Pinpoint the cell where the given text exists, returning its (X, Y) midpoint coordinate. 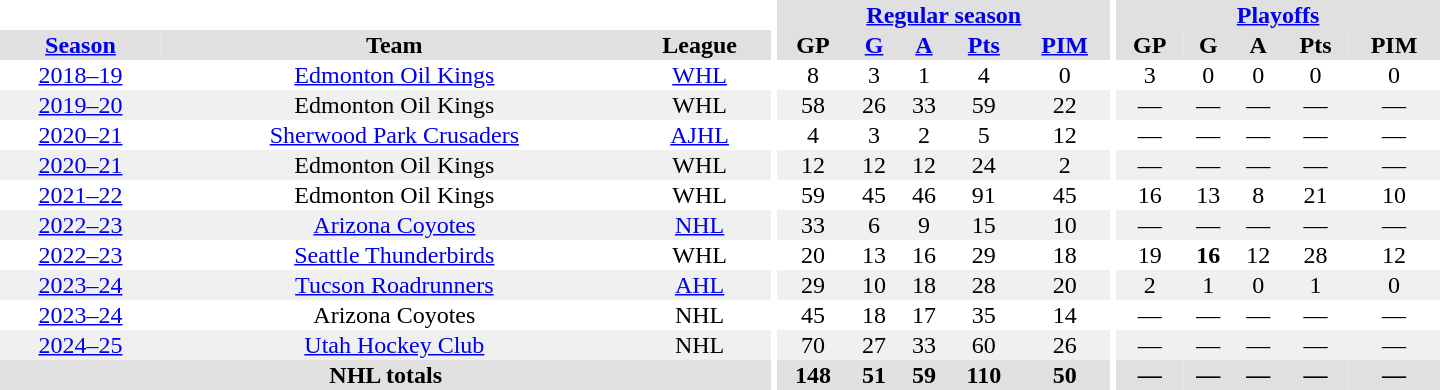
21 (1316, 195)
Tucson Roadrunners (394, 285)
24 (984, 165)
AHL (700, 285)
Utah Hockey Club (394, 345)
NHL totals (386, 375)
17 (924, 315)
5 (984, 135)
Team (394, 45)
AJHL (700, 135)
91 (984, 195)
15 (984, 225)
70 (813, 345)
League (700, 45)
2021–22 (80, 195)
2024–25 (80, 345)
60 (984, 345)
22 (1065, 105)
6 (874, 225)
Playoffs (1278, 15)
14 (1065, 315)
35 (984, 315)
58 (813, 105)
Sherwood Park Crusaders (394, 135)
19 (1150, 255)
9 (924, 225)
Seattle Thunderbirds (394, 255)
Season (80, 45)
46 (924, 195)
148 (813, 375)
50 (1065, 375)
27 (874, 345)
51 (874, 375)
Regular season (944, 15)
2019–20 (80, 105)
110 (984, 375)
2018–19 (80, 75)
